Return (X, Y) of the center of cell containing provided text 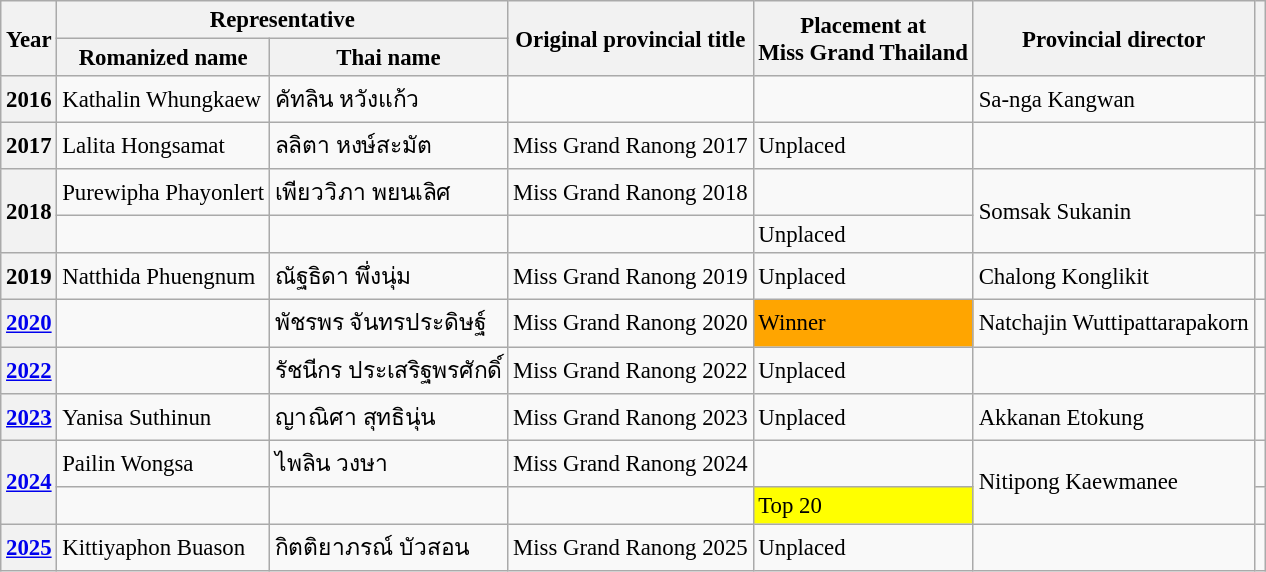
Winner (863, 324)
ญาณิศา สุทธินุ่น (388, 416)
Representative (282, 20)
Miss Grand Ranong 2023 (630, 416)
2024 (29, 482)
Original provincial title (630, 38)
Nitipong Kaewmanee (1114, 482)
พัชรพร จันทรประดิษฐ์ (388, 324)
รัชนีกร ประเสริฐพรศักดิ์ (388, 370)
2017 (29, 146)
Lalita Hongsamat (163, 146)
Miss Grand Ranong 2019 (630, 278)
Kittiyaphon Buason (163, 548)
2025 (29, 548)
2023 (29, 416)
Miss Grand Ranong 2024 (630, 464)
Natchajin Wuttipattarapakorn (1114, 324)
เพียววิภา พยนเลิศ (388, 192)
Akkanan Etokung (1114, 416)
Thai name (388, 58)
Year (29, 38)
Romanized name (163, 58)
Miss Grand Ranong 2017 (630, 146)
Purewipha Phayonlert (163, 192)
กิตติยาภรณ์ บัวสอน (388, 548)
Natthida Phuengnum (163, 278)
2019 (29, 278)
ลลิตา หงษ์สะมัต (388, 146)
2022 (29, 370)
Chalong Konglikit (1114, 278)
Kathalin Whungkaew (163, 100)
Miss Grand Ranong 2018 (630, 192)
คัทลิน หวังแก้ว (388, 100)
Top 20 (863, 505)
2018 (29, 211)
2020 (29, 324)
2016 (29, 100)
Sa-nga Kangwan (1114, 100)
Provincial director (1114, 38)
Pailin Wongsa (163, 464)
Somsak Sukanin (1114, 211)
Miss Grand Ranong 2022 (630, 370)
Yanisa Suthinun (163, 416)
Miss Grand Ranong 2020 (630, 324)
ณัฐธิดา พึ่งนุ่ม (388, 278)
ไพลิน วงษา (388, 464)
Miss Grand Ranong 2025 (630, 548)
Placement atMiss Grand Thailand (863, 38)
